Determine the [X, Y] coordinate at the center of the cell enclosing the given text.  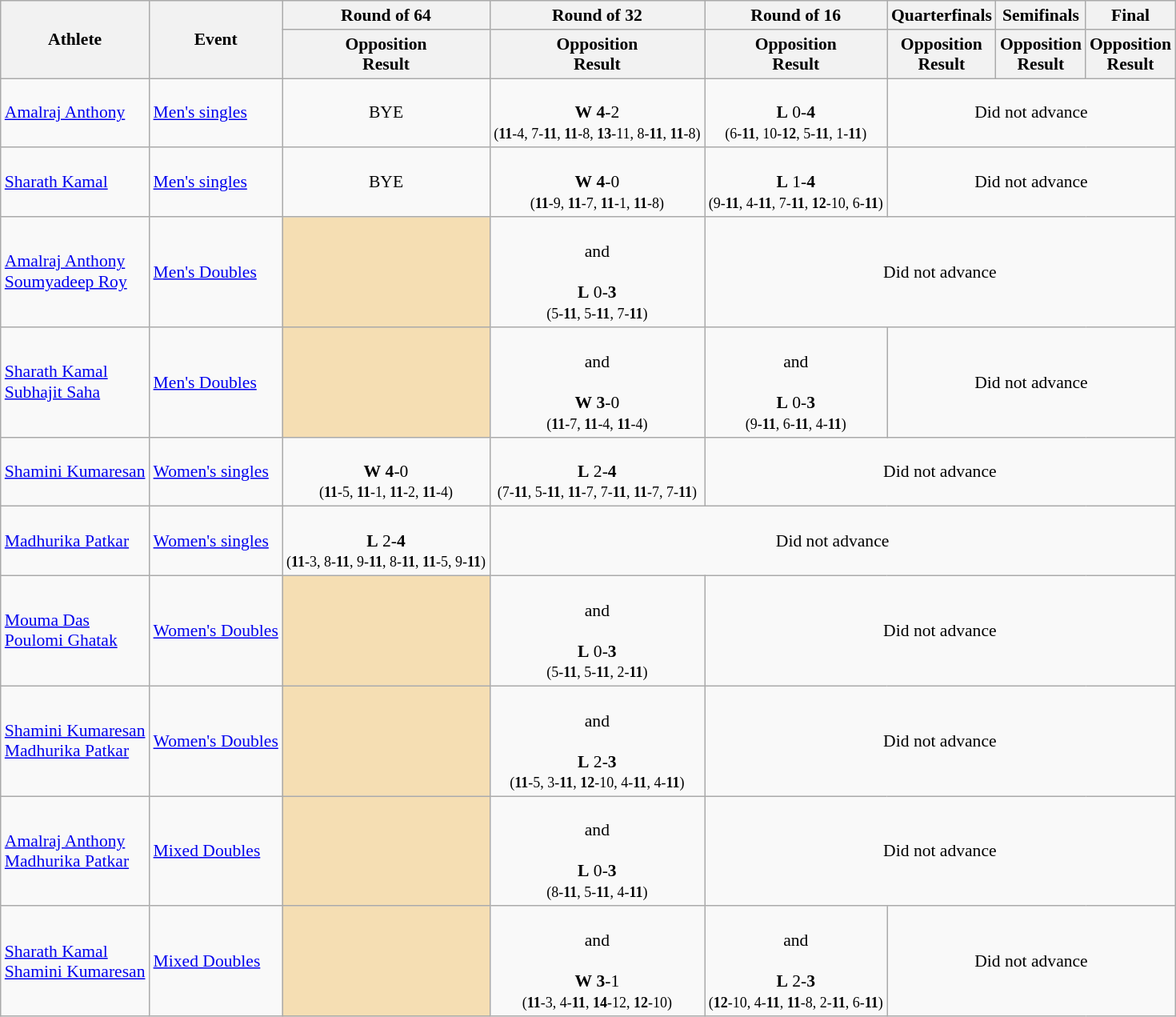
Event [216, 40]
Sharath KamalShamini Kumaresan [75, 962]
andL 0-3(8-11, 5-11, 4-11) [597, 851]
andL 0-3(5-11, 5-11, 7-11) [597, 272]
Quarterfinals [942, 15]
Round of 64 [386, 15]
W 4-0(11-9, 11-7, 11-1, 11-8) [597, 182]
Final [1130, 15]
W 4-2(11-4, 7-11, 11-8, 13-11, 8-11, 11-8) [597, 114]
L 2-4(7-11, 5-11, 11-7, 7-11, 11-7, 7-11) [597, 472]
L 1-4(9-11, 4-11, 7-11, 12-10, 6-11) [796, 182]
Semifinals [1041, 15]
Amalraj Anthony [75, 114]
Round of 16 [796, 15]
L 2-4(11-3, 8-11, 9-11, 8-11, 11-5, 9-11) [386, 541]
Shamini KumaresanMadhurika Patkar [75, 741]
andL 2-3(11-5, 3-11, 12-10, 4-11, 4-11) [597, 741]
Sharath Kamal [75, 182]
Madhurika Patkar [75, 541]
Mouma DasPoulomi Ghatak [75, 631]
W 4-0(11-5, 11-1, 11-2, 11-4) [386, 472]
andW 3-1(11-3, 4-11, 14-12, 12-10) [597, 962]
Amalraj AnthonyMadhurika Patkar [75, 851]
Sharath KamalSubhajit Saha [75, 382]
Amalraj AnthonySoumyadeep Roy [75, 272]
L 0-4(6-11, 10-12, 5-11, 1-11) [796, 114]
Athlete [75, 40]
andL 0-3(5-11, 5-11, 2-11) [597, 631]
andW 3-0(11-7, 11-4, 11-4) [597, 382]
andL 2-3(12-10, 4-11, 11-8, 2-11, 6-11) [796, 962]
Shamini Kumaresan [75, 472]
Round of 32 [597, 15]
andL 0-3(9-11, 6-11, 4-11) [796, 382]
